Locate the cell with the specified text and output its (X, Y) center coordinate. 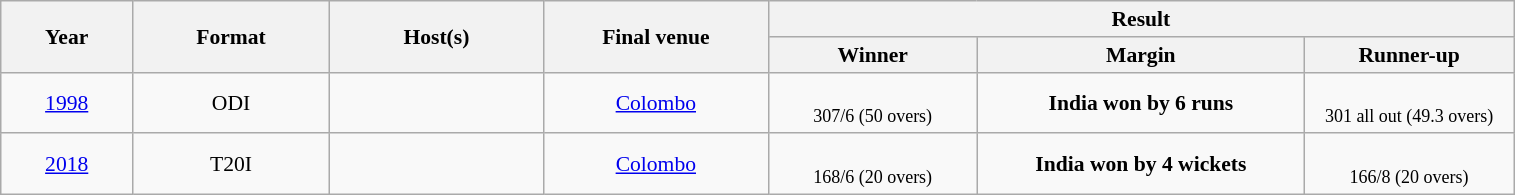
166/8 (20 overs) (1410, 164)
T20I (232, 164)
168/6 (20 overs) (872, 164)
Result (1140, 19)
Runner-up (1410, 55)
India won by 4 wickets (1141, 164)
2018 (67, 164)
301 all out (49.3 overs) (1410, 102)
1998 (67, 102)
Host(s) (436, 36)
Format (232, 36)
Final venue (656, 36)
Year (67, 36)
ODI (232, 102)
India won by 6 runs (1141, 102)
307/6 (50 overs) (872, 102)
Winner (872, 55)
Margin (1141, 55)
